Provide the [x, y] coordinate of the cell's center where the given text is located.  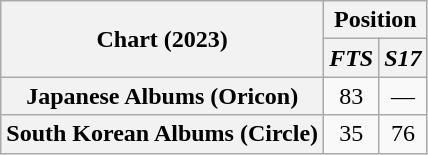
— [403, 96]
South Korean Albums (Circle) [162, 134]
83 [352, 96]
35 [352, 134]
Position [376, 20]
76 [403, 134]
S17 [403, 58]
Japanese Albums (Oricon) [162, 96]
FTS [352, 58]
Chart (2023) [162, 39]
